Output the [X, Y] coordinate of the center of the cell containing the given text.  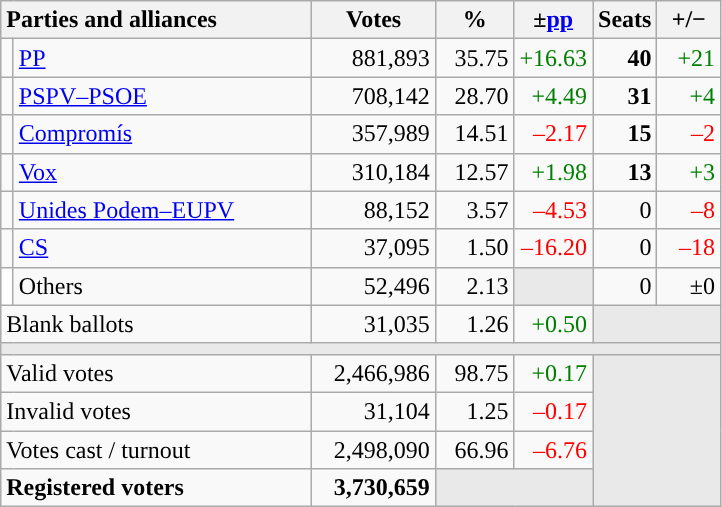
35.75 [474, 58]
–2.17 [554, 134]
31,104 [374, 411]
+0.50 [554, 324]
66.96 [474, 449]
310,184 [374, 172]
52,496 [374, 286]
Votes [374, 20]
Unides Podem–EUPV [162, 210]
–16.20 [554, 248]
+4 [689, 96]
Compromís [162, 134]
2,498,090 [374, 449]
±0 [689, 286]
–4.53 [554, 210]
13 [625, 172]
1.50 [474, 248]
Invalid votes [156, 411]
1.26 [474, 324]
40 [625, 58]
–8 [689, 210]
98.75 [474, 373]
Vox [162, 172]
±pp [554, 20]
15 [625, 134]
12.57 [474, 172]
+0.17 [554, 373]
357,989 [374, 134]
–0.17 [554, 411]
708,142 [374, 96]
31 [625, 96]
2.13 [474, 286]
88,152 [374, 210]
2,466,986 [374, 373]
Registered voters [156, 488]
Blank ballots [156, 324]
881,893 [374, 58]
1.25 [474, 411]
3.57 [474, 210]
+4.49 [554, 96]
–18 [689, 248]
% [474, 20]
+21 [689, 58]
+3 [689, 172]
–6.76 [554, 449]
14.51 [474, 134]
CS [162, 248]
3,730,659 [374, 488]
Seats [625, 20]
28.70 [474, 96]
PP [162, 58]
+1.98 [554, 172]
+16.63 [554, 58]
–2 [689, 134]
PSPV–PSOE [162, 96]
37,095 [374, 248]
31,035 [374, 324]
+/− [689, 20]
Others [162, 286]
Votes cast / turnout [156, 449]
Parties and alliances [156, 20]
Valid votes [156, 373]
